Locate the cell with the specified text and output its [x, y] center coordinate. 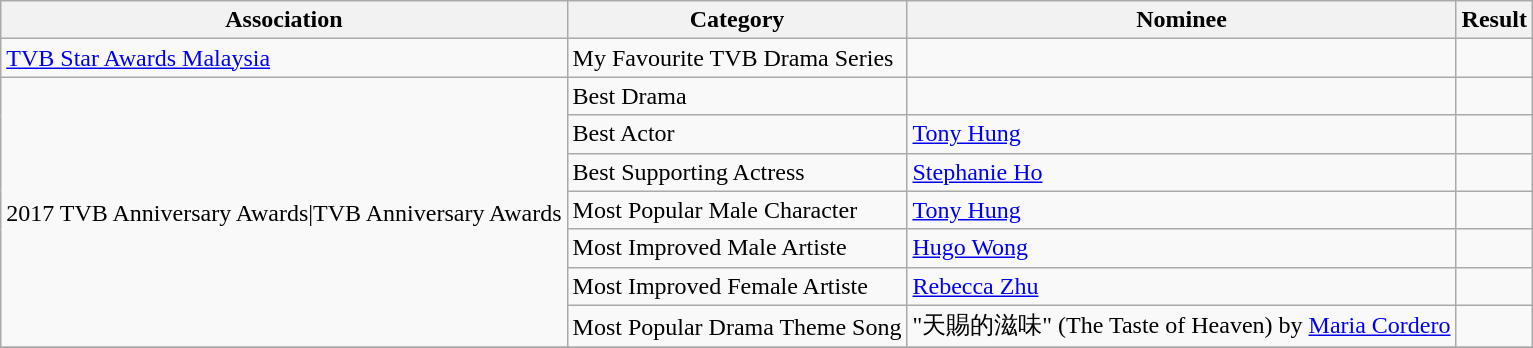
2017 TVB Anniversary Awards|TVB Anniversary Awards [284, 212]
TVB Star Awards Malaysia [284, 58]
Result [1494, 20]
Best Drama [737, 96]
"天賜的滋味" (The Taste of Heaven) by Maria Cordero [1182, 326]
Most Improved Male Artiste [737, 248]
Nominee [1182, 20]
My Favourite TVB Drama Series [737, 58]
Rebecca Zhu [1182, 286]
Most Popular Male Character [737, 210]
Hugo Wong [1182, 248]
Best Supporting Actress [737, 172]
Association [284, 20]
Most Popular Drama Theme Song [737, 326]
Best Actor [737, 134]
Category [737, 20]
Most Improved Female Artiste [737, 286]
Stephanie Ho [1182, 172]
